Determine the [x, y] coordinate at the center of the cell enclosing the given text.  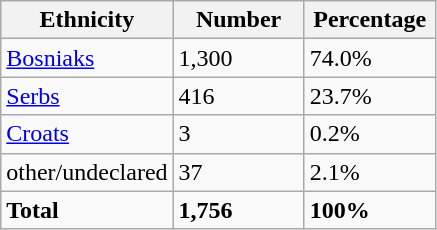
100% [370, 210]
2.1% [370, 172]
1,756 [238, 210]
Serbs [87, 96]
1,300 [238, 58]
37 [238, 172]
other/undeclared [87, 172]
Bosniaks [87, 58]
Percentage [370, 20]
Croats [87, 134]
3 [238, 134]
Ethnicity [87, 20]
23.7% [370, 96]
74.0% [370, 58]
Number [238, 20]
0.2% [370, 134]
416 [238, 96]
Total [87, 210]
